From the cell containing the given text, extract its center point as [x, y] coordinate. 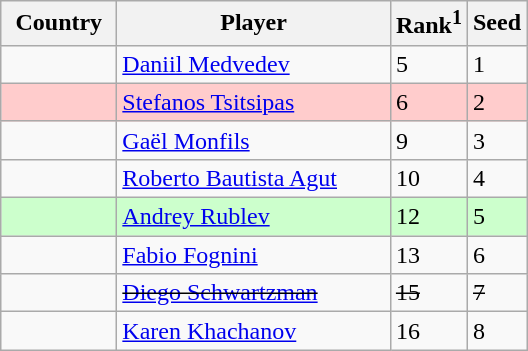
Stefanos Tsitsipas [254, 102]
Andrey Rublev [254, 217]
13 [428, 255]
Roberto Bautista Agut [254, 178]
Daniil Medvedev [254, 64]
9 [428, 140]
Country [59, 24]
3 [496, 140]
1 [496, 64]
Diego Schwartzman [254, 293]
Rank1 [428, 24]
2 [496, 102]
Player [254, 24]
15 [428, 293]
4 [496, 178]
Seed [496, 24]
10 [428, 178]
12 [428, 217]
7 [496, 293]
Fabio Fognini [254, 255]
16 [428, 331]
8 [496, 331]
Gaël Monfils [254, 140]
Karen Khachanov [254, 331]
